For the text-containing cell, return its midpoint in [X, Y] coordinate format. 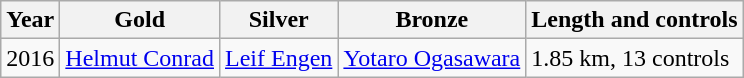
2016 [30, 58]
Leif Engen [279, 58]
Helmut Conrad [140, 58]
Bronze [432, 20]
Gold [140, 20]
Silver [279, 20]
Yotaro Ogasawara [432, 58]
Length and controls [634, 20]
Year [30, 20]
1.85 km, 13 controls [634, 58]
